Extract the [X, Y] coordinate from the center of the cell holding the provided text.  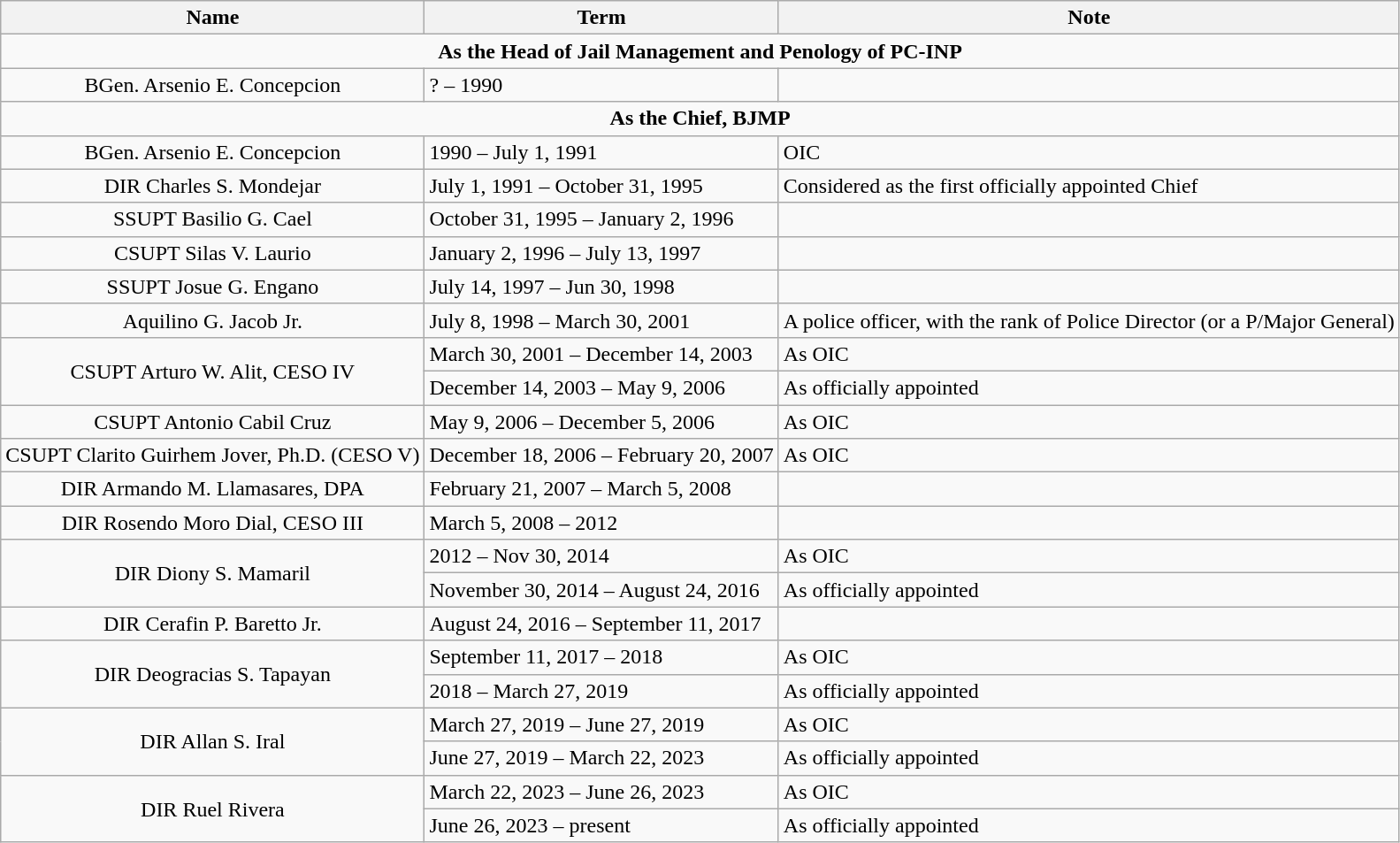
Term [601, 18]
As the Chief, BJMP [700, 119]
DIR Allan S. Iral [212, 741]
CSUPT Silas V. Laurio [212, 253]
March 22, 2023 – June 26, 2023 [601, 792]
CSUPT Antonio Cabil Cruz [212, 422]
A police officer, with the rank of Police Director (or a P/Major General) [1089, 320]
March 27, 2019 – June 27, 2019 [601, 724]
Name [212, 18]
SSUPT Basilio G. Cael [212, 219]
DIR Deogracias S. Tapayan [212, 674]
1990 – July 1, 1991 [601, 152]
OIC [1089, 152]
DIR Armando M. Llamasares, DPA [212, 489]
January 2, 1996 – July 13, 1997 [601, 253]
2012 – Nov 30, 2014 [601, 556]
December 18, 2006 – February 20, 2007 [601, 456]
Aquilino G. Jacob Jr. [212, 320]
DIR Charles S. Mondejar [212, 186]
February 21, 2007 – March 5, 2008 [601, 489]
September 11, 2017 – 2018 [601, 657]
2018 – March 27, 2019 [601, 691]
Considered as the first officially appointed Chief [1089, 186]
July 8, 1998 – March 30, 2001 [601, 320]
March 30, 2001 – December 14, 2003 [601, 354]
June 26, 2023 – present [601, 825]
May 9, 2006 – December 5, 2006 [601, 422]
Note [1089, 18]
July 1, 1991 – October 31, 1995 [601, 186]
August 24, 2016 – September 11, 2017 [601, 624]
November 30, 2014 – August 24, 2016 [601, 590]
DIR Rosendo Moro Dial, CESO III [212, 523]
As the Head of Jail Management and Penology of PC-INP [700, 51]
October 31, 1995 – January 2, 1996 [601, 219]
December 14, 2003 – May 9, 2006 [601, 387]
DIR Cerafin P. Baretto Jr. [212, 624]
March 5, 2008 – 2012 [601, 523]
DIR Ruel Rivera [212, 809]
CSUPT Arturo W. Alit, CESO IV [212, 371]
July 14, 1997 – Jun 30, 1998 [601, 287]
DIR Diony S. Mamaril [212, 573]
SSUPT Josue G. Engano [212, 287]
? – 1990 [601, 85]
June 27, 2019 – March 22, 2023 [601, 758]
CSUPT Clarito Guirhem Jover, Ph.D. (CESO V) [212, 456]
